Detect which cell encompasses the target text, then output its (X, Y) center coordinate. 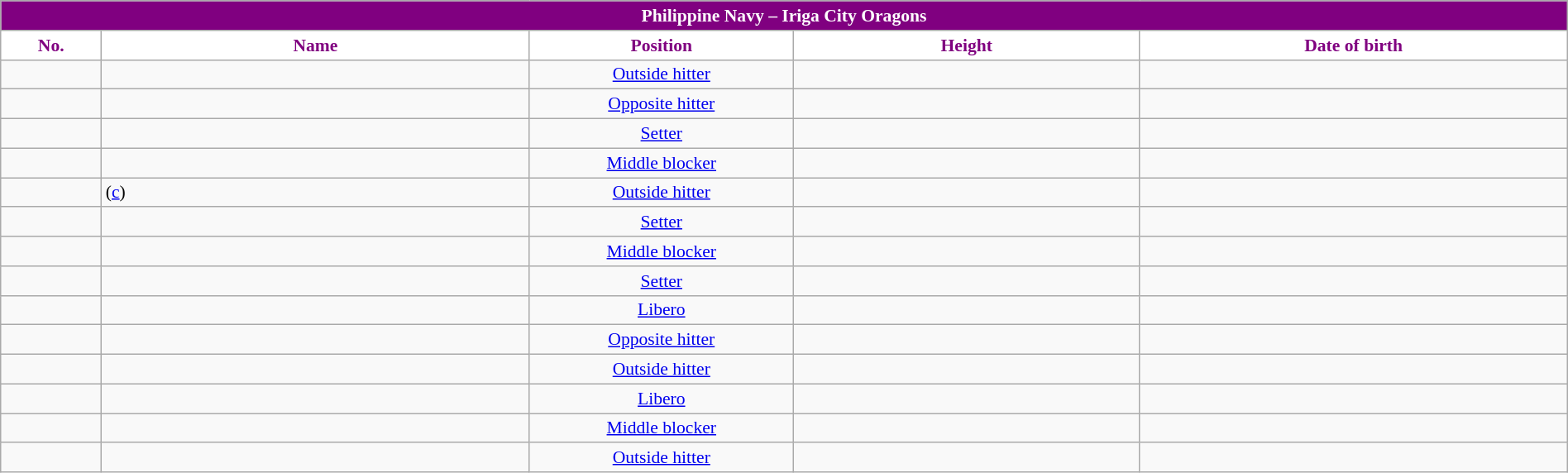
Name (316, 45)
Height (967, 45)
Date of birth (1353, 45)
Philippine Navy – Iriga City Oragons (784, 16)
(c) (316, 193)
Position (662, 45)
No. (51, 45)
